Identify which cell holds the provided text, then report its (x, y) central coordinate. 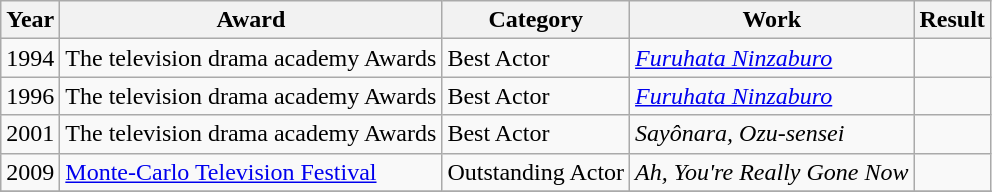
Award (251, 20)
1994 (30, 58)
Result (952, 20)
Outstanding Actor (536, 172)
Ah, You're Really Gone Now (772, 172)
Year (30, 20)
2009 (30, 172)
Sayônara, Ozu-sensei (772, 134)
Monte-Carlo Television Festival (251, 172)
2001 (30, 134)
Category (536, 20)
Work (772, 20)
1996 (30, 96)
